Pinpoint the cell where the given text exists, returning its (x, y) midpoint coordinate. 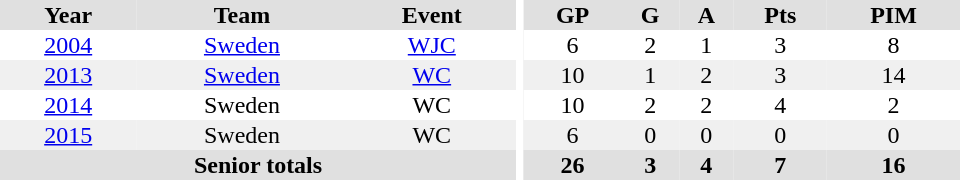
2015 (68, 135)
WJC (432, 45)
GP (572, 15)
14 (894, 75)
2013 (68, 75)
G (650, 15)
Senior totals (258, 165)
16 (894, 165)
7 (781, 165)
2004 (68, 45)
Event (432, 15)
Team (242, 15)
Year (68, 15)
26 (572, 165)
A (706, 15)
PIM (894, 15)
8 (894, 45)
Pts (781, 15)
2014 (68, 105)
